Return (X, Y) of the center of cell containing provided text 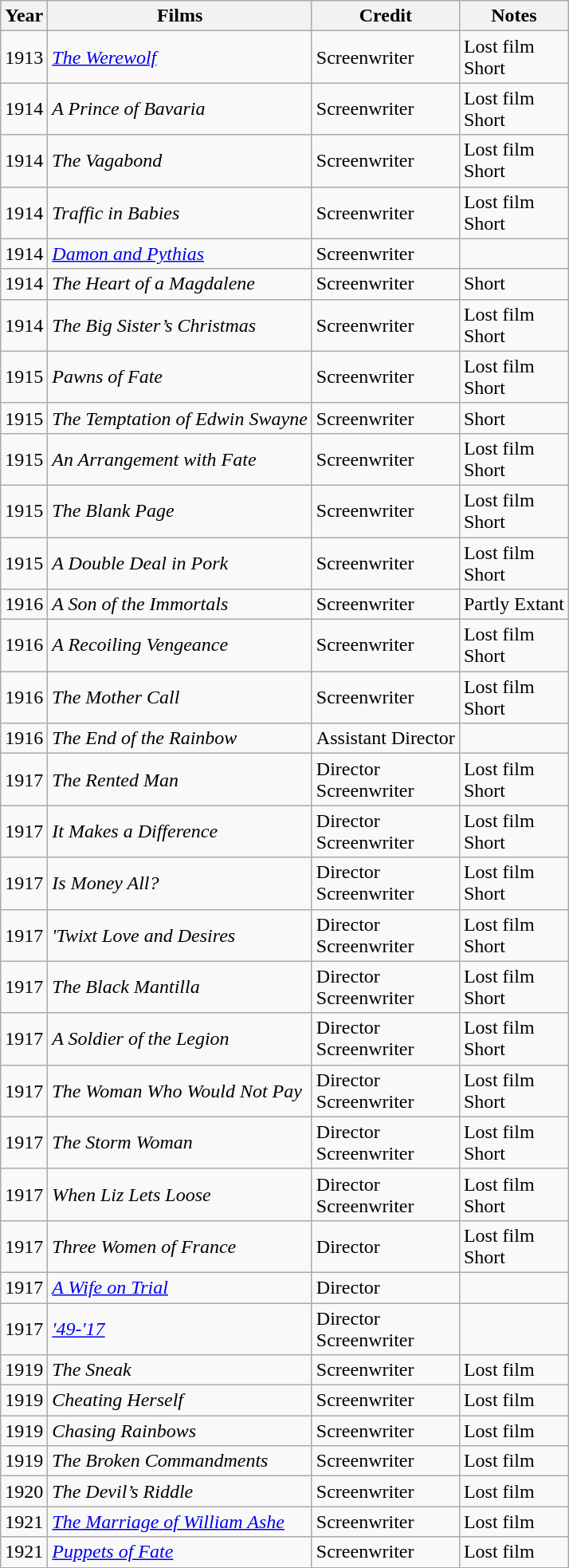
The Blank Page (180, 510)
Chasing Rainbows (180, 1431)
Damon and Pythias (180, 254)
An Arrangement with Fate (180, 459)
Year (24, 16)
'Twixt Love and Desires (180, 935)
1920 (24, 1491)
The Devil’s Riddle (180, 1491)
The Werewolf (180, 57)
The End of the Rainbow (180, 739)
The Temptation of Edwin Swayne (180, 418)
When Liz Lets Loose (180, 1195)
Is Money All? (180, 884)
Puppets of Fate (180, 1552)
1913 (24, 57)
A Wife on Trial (180, 1287)
The Broken Commandments (180, 1461)
Pawns of Fate (180, 376)
The Sneak (180, 1370)
Credit (386, 16)
'49-'17 (180, 1329)
The Storm Woman (180, 1142)
Cheating Herself (180, 1401)
Partly Extant (513, 605)
A Prince of Bavaria (180, 108)
The Vagabond (180, 161)
Three Women of France (180, 1246)
The Mother Call (180, 697)
The Heart of a Magdalene (180, 284)
Assistant Director (386, 739)
The Rented Man (180, 780)
A Soldier of the Legion (180, 1038)
The Marriage of William Ashe (180, 1522)
Notes (513, 16)
Films (180, 16)
The Black Mantilla (180, 987)
The Woman Who Would Not Pay (180, 1091)
A Son of the Immortals (180, 605)
It Makes a Difference (180, 831)
A Double Deal in Pork (180, 563)
A Recoiling Vengeance (180, 646)
The Big Sister’s Christmas (180, 325)
Traffic in Babies (180, 212)
